Extract the (x, y) coordinate from the center of the cell holding the provided text.  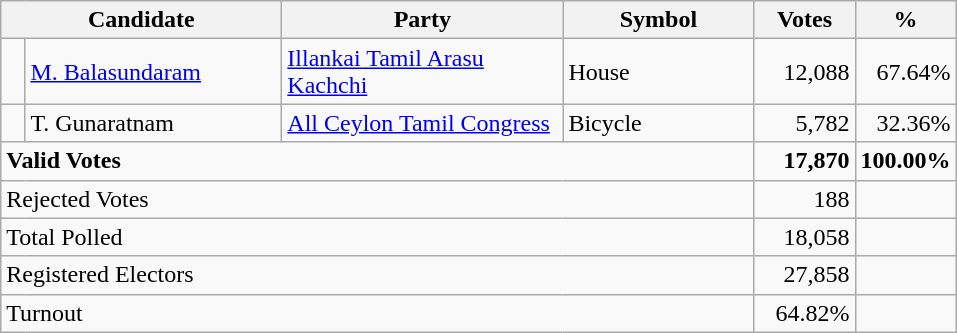
Turnout (378, 313)
Candidate (142, 20)
Valid Votes (378, 161)
Symbol (658, 20)
Votes (804, 20)
Registered Electors (378, 275)
188 (804, 199)
House (658, 72)
18,058 (804, 237)
M. Balasundaram (154, 72)
12,088 (804, 72)
17,870 (804, 161)
All Ceylon Tamil Congress (422, 123)
67.64% (906, 72)
32.36% (906, 123)
Bicycle (658, 123)
Illankai Tamil Arasu Kachchi (422, 72)
Rejected Votes (378, 199)
Party (422, 20)
64.82% (804, 313)
% (906, 20)
Total Polled (378, 237)
5,782 (804, 123)
27,858 (804, 275)
T. Gunaratnam (154, 123)
100.00% (906, 161)
